Output the (x, y) coordinate of the center of the cell containing the given text.  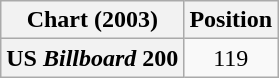
US Billboard 200 (92, 58)
Chart (2003) (92, 20)
Position (231, 20)
119 (231, 58)
